Extract the (X, Y) coordinate from the center of the cell holding the provided text.  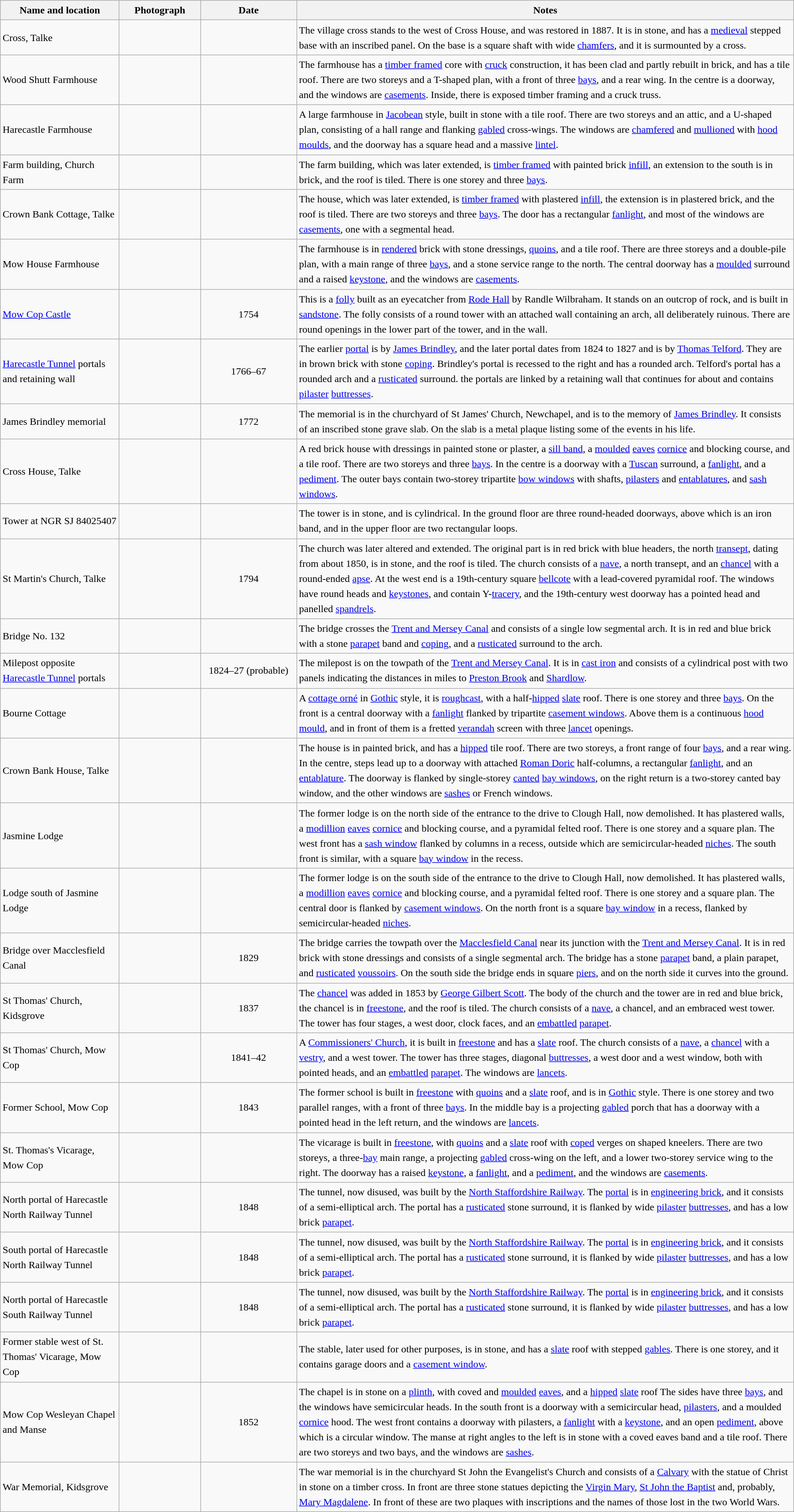
Crown Bank Cottage, Talke (60, 215)
James Brindley memorial (60, 421)
1829 (249, 958)
1852 (249, 1422)
Cross, Talke (60, 38)
1794 (249, 579)
Cross House, Talke (60, 471)
Bourne Cottage (60, 713)
North portal of Harecastle North Railway Tunnel (60, 1207)
Bridge No. 132 (60, 636)
Crown Bank House, Talke (60, 771)
Mow House Farmhouse (60, 264)
St Martin's Church, Talke (60, 579)
St Thomas' Church, Mow Cop (60, 1057)
1837 (249, 1008)
South portal of Harecastle North Railway Tunnel (60, 1257)
Former School, Mow Cop (60, 1108)
1841–42 (249, 1057)
Date (249, 10)
1754 (249, 314)
Former stable west of St. Thomas' Vicarage, Mow Cop (60, 1357)
Mow Cop Castle (60, 314)
Milepost opposite Harecastle Tunnel portals (60, 671)
St. Thomas's Vicarage, Mow Cop (60, 1157)
Mow Cop Wesleyan Chapel and Manse (60, 1422)
North portal of Harecastle South Railway Tunnel (60, 1307)
Harecastle Tunnel portals and retaining wall (60, 371)
Photograph (160, 10)
Name and location (60, 10)
Notes (545, 10)
St Thomas' Church, Kidsgrove (60, 1008)
Tower at NGR SJ 84025407 (60, 521)
1772 (249, 421)
1824–27 (probable) (249, 671)
War Memorial, Kidsgrove (60, 1487)
1843 (249, 1108)
Harecastle Farmhouse (60, 130)
Farm building, Church Farm (60, 172)
Bridge over Macclesfield Canal (60, 958)
1766–67 (249, 371)
Wood Shutt Farmhouse (60, 80)
Lodge south of Jasmine Lodge (60, 901)
Jasmine Lodge (60, 835)
